Search for the cell housing the specified text and yield its (x, y) center coordinate. 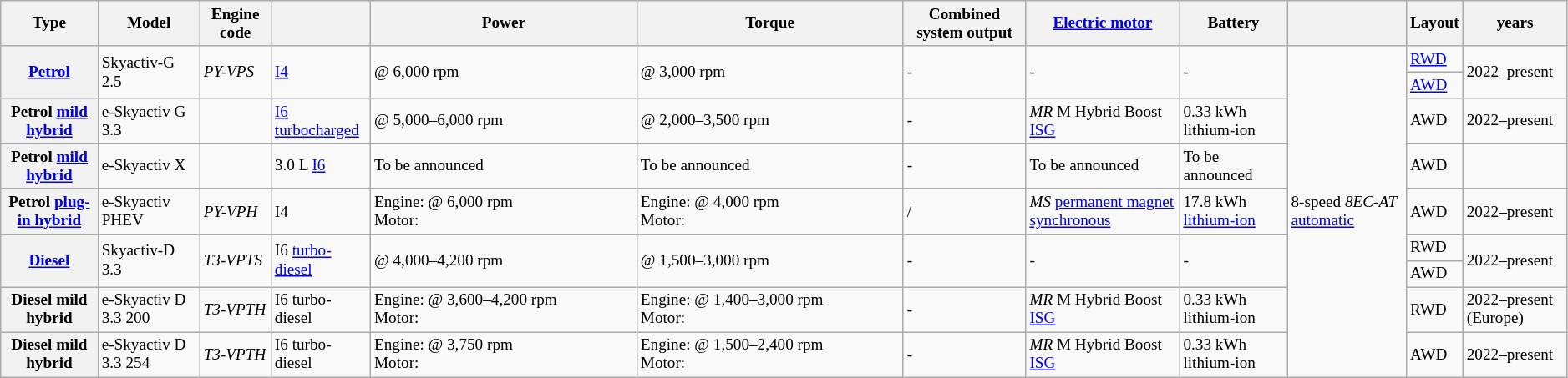
@ 5,000–6,000 rpm (503, 121)
Power (503, 23)
Type (49, 23)
e-Skyactiv D 3.3 254 (149, 355)
I6 turbocharged (321, 121)
Electric motor (1103, 23)
3.0 L I6 (321, 166)
Diesel (49, 260)
@ 3,000 rpm (770, 72)
Engine: @ 1,400–3,000 rpmMotor: (770, 310)
PY-VPH (236, 211)
e-Skyactiv PHEV (149, 211)
Layout (1434, 23)
MS permanent magnet synchronous (1103, 211)
@ 4,000–4,200 rpm (503, 260)
years (1515, 23)
@ 1,500–3,000 rpm (770, 260)
@ 6,000 rpm (503, 72)
8-speed 8EC-AT automatic (1347, 212)
2022–present (Europe) (1515, 310)
Engine: @ 4,000 rpmMotor: (770, 211)
Engine code (236, 23)
Petrol (49, 72)
17.8 kWh lithium-ion (1233, 211)
Skyactiv-D 3.3 (149, 260)
@ 2,000–3,500 rpm (770, 121)
/ (964, 211)
Battery (1233, 23)
e-Skyactiv G 3.3 (149, 121)
Torque (770, 23)
Engine: @ 3,600–4,200 rpmMotor: (503, 310)
e-Skyactiv D 3.3 200 (149, 310)
Model (149, 23)
Petrol plug-in hybrid (49, 211)
Engine: @ 3,750 rpmMotor: (503, 355)
Skyactiv-G 2.5 (149, 72)
Combined system output (964, 23)
e-Skyactiv X (149, 166)
PY-VPS (236, 72)
Engine: @ 1,500–2,400 rpmMotor: (770, 355)
Engine: @ 6,000 rpmMotor: (503, 211)
T3-VPTS (236, 260)
